Output the (X, Y) coordinate of the center of the cell containing the given text.  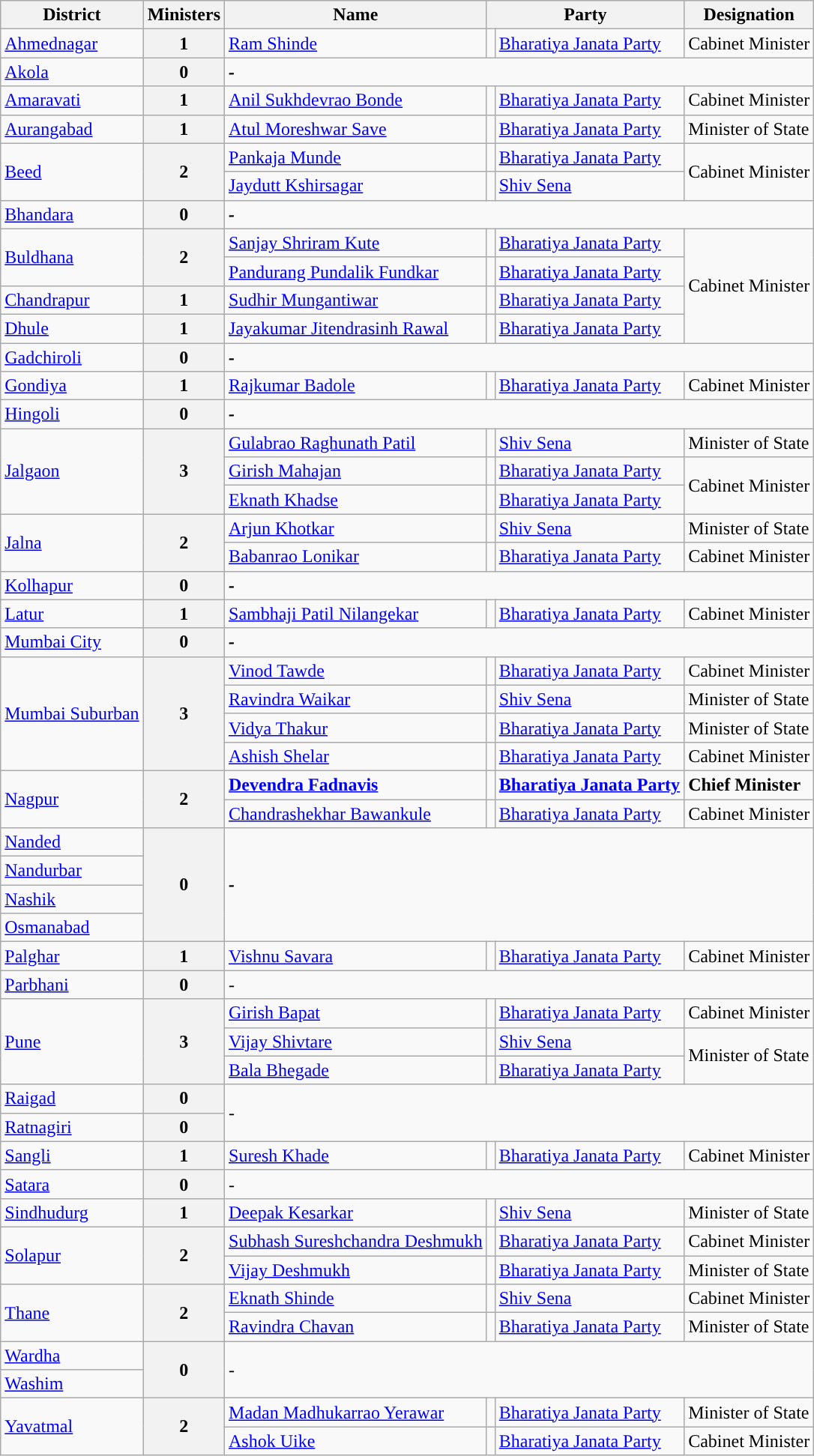
Ratnagiri (72, 1127)
Wardha (72, 1356)
Ram Shinde (356, 43)
Palghar (72, 956)
Solapur (72, 1255)
Madan Madhukarrao Yerawar (356, 1413)
Mumbai City (72, 642)
Pankaja Munde (356, 157)
Rajkumar Badole (356, 386)
Name (356, 15)
Nandurbar (72, 871)
Girish Mahajan (356, 471)
Parbhani (72, 985)
Vijay Shivtare (356, 1042)
Atul Moreshwar Save (356, 129)
Ashok Uike (356, 1441)
Sanjay Shriram Kute (356, 243)
Jalgaon (72, 471)
Sindhudurg (72, 1212)
Jalna (72, 543)
Pune (72, 1042)
Osmanabad (72, 928)
Devendra Fadnavis (356, 785)
Buldhana (72, 257)
Ahmednagar (72, 43)
Washim (72, 1384)
Designation (750, 15)
Sangli (72, 1156)
Babanrao Lonikar (356, 557)
Vidya Thakur (356, 728)
Ashish Shelar (356, 756)
Eknath Khadse (356, 500)
Ravindra Chavan (356, 1327)
Latur (72, 614)
Girish Bapat (356, 1013)
Hingoli (72, 414)
Chief Minister (750, 785)
Chandrashekhar Bawankule (356, 813)
Aurangabad (72, 129)
Thane (72, 1313)
Gulabrao Raghunath Patil (356, 443)
Subhash Sureshchandra Deshmukh (356, 1241)
Akola (72, 72)
Party (585, 15)
Satara (72, 1184)
Vijay Deshmukh (356, 1270)
Ministers (184, 15)
Vinod Tawde (356, 671)
Bhandara (72, 214)
Anil Sukhdevrao Bonde (356, 100)
Yavatmal (72, 1427)
Gadchiroli (72, 357)
Nanded (72, 842)
Dhule (72, 328)
District (72, 15)
Nagpur (72, 799)
Chandrapur (72, 300)
Jayakumar Jitendrasinh Rawal (356, 328)
Raigad (72, 1099)
Nashik (72, 899)
Sambhaji Patil Nilangekar (356, 614)
Pandurang Pundalik Fundkar (356, 271)
Kolhapur (72, 585)
Amaravati (72, 100)
Suresh Khade (356, 1156)
Beed (72, 172)
Bala Bhegade (356, 1070)
Arjun Khotkar (356, 528)
Eknath Shinde (356, 1299)
Gondiya (72, 386)
Vishnu Savara (356, 956)
Ravindra Waikar (356, 699)
Sudhir Mungantiwar (356, 300)
Deepak Kesarkar (356, 1212)
Jaydutt Kshirsagar (356, 186)
Mumbai Suburban (72, 713)
